Return the (X, Y) coordinate for the center point of the cell that contains the specified text.  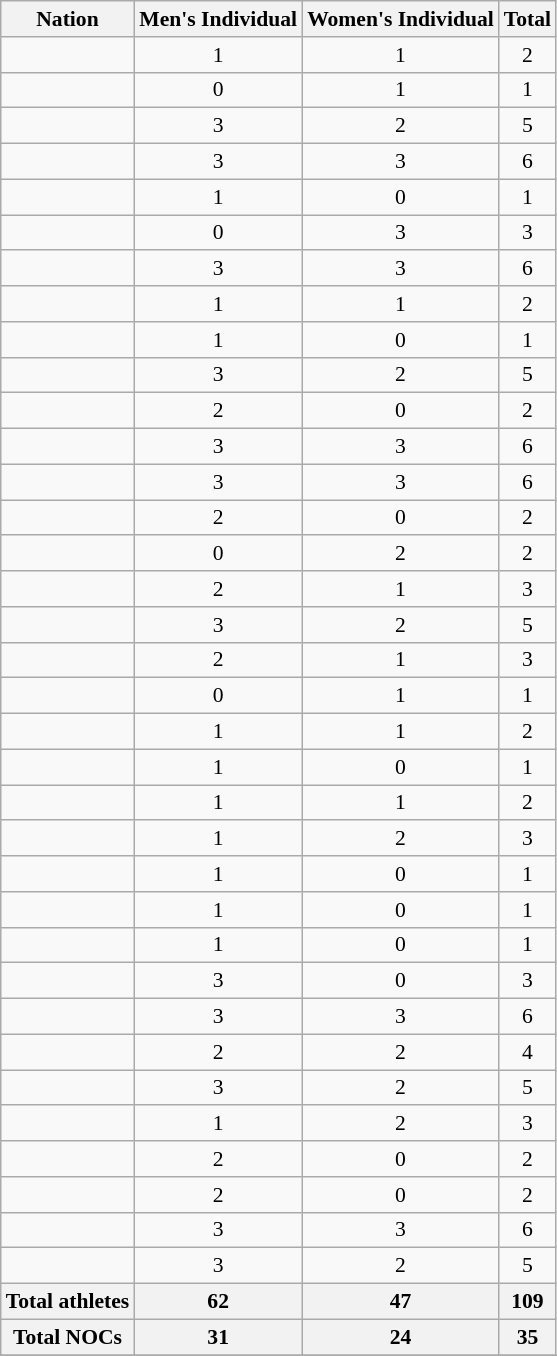
4 (528, 1052)
Total NOCs (68, 1337)
31 (218, 1337)
Total (528, 19)
Total athletes (68, 1302)
47 (400, 1302)
24 (400, 1337)
Men's Individual (218, 19)
Women's Individual (400, 19)
Nation (68, 19)
35 (528, 1337)
62 (218, 1302)
109 (528, 1302)
